From the cell containing the given text, extract its center point as (x, y) coordinate. 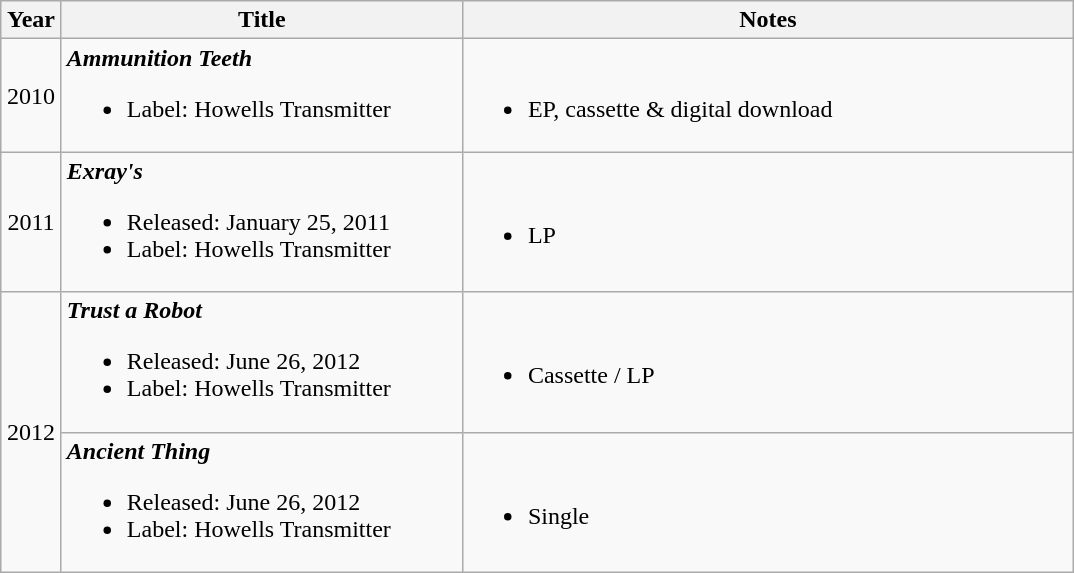
Trust a RobotReleased: June 26, 2012Label: Howells Transmitter (262, 362)
Exray'sReleased: January 25, 2011Label: Howells Transmitter (262, 222)
2012 (32, 432)
Ammunition TeethLabel: Howells Transmitter (262, 96)
Title (262, 20)
EP, cassette & digital download (768, 96)
LP (768, 222)
Cassette / LP (768, 362)
Single (768, 502)
Year (32, 20)
2011 (32, 222)
2010 (32, 96)
Ancient ThingReleased: June 26, 2012Label: Howells Transmitter (262, 502)
Notes (768, 20)
